Determine the (X, Y) coordinate at the center of the cell enclosing the given text.  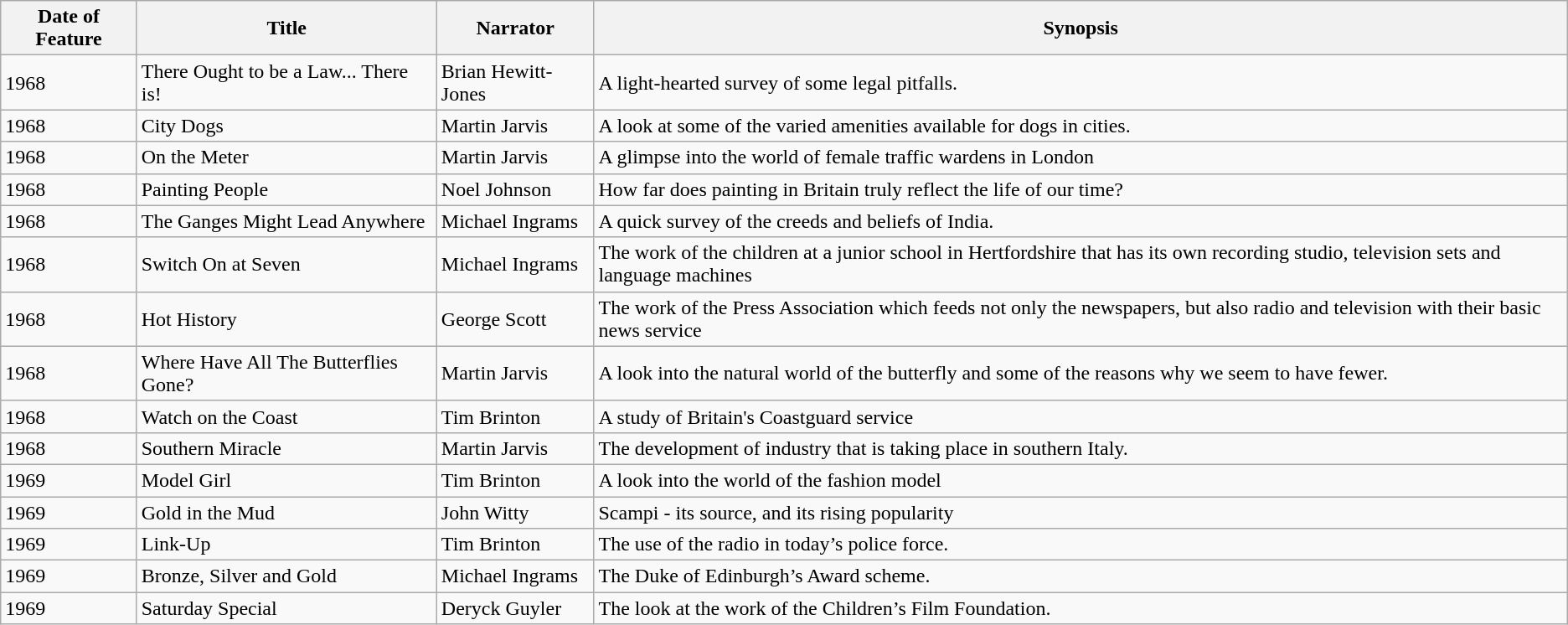
Saturday Special (286, 608)
A quick survey of the creeds and beliefs of India. (1081, 221)
Switch On at Seven (286, 265)
A study of Britain's Coastguard service (1081, 416)
Narrator (515, 28)
John Witty (515, 512)
A look into the natural world of the butterfly and some of the reasons why we seem to have fewer. (1081, 374)
A light-hearted survey of some legal pitfalls. (1081, 82)
Where Have All The Butterflies Gone? (286, 374)
Southern Miracle (286, 448)
Link-Up (286, 545)
A glimpse into the world of female traffic wardens in London (1081, 158)
The use of the radio in today’s police force. (1081, 545)
A look into the world of the fashion model (1081, 480)
Painting People (286, 189)
The look at the work of the Children’s Film Foundation. (1081, 608)
There Ought to be a Law... There is! (286, 82)
Synopsis (1081, 28)
Model Girl (286, 480)
On the Meter (286, 158)
Hot History (286, 318)
Bronze, Silver and Gold (286, 576)
Brian Hewitt-Jones (515, 82)
Deryck Guyler (515, 608)
Noel Johnson (515, 189)
The work of the children at a junior school in Hertfordshire that has its own recording studio, television sets and language machines (1081, 265)
Date of Feature (69, 28)
How far does painting in Britain truly reflect the life of our time? (1081, 189)
The Ganges Might Lead Anywhere (286, 221)
Scampi - its source, and its rising popularity (1081, 512)
City Dogs (286, 126)
Watch on the Coast (286, 416)
The work of the Press Association which feeds not only the newspapers, but also radio and television with their basic news service (1081, 318)
George Scott (515, 318)
The Duke of Edinburgh’s Award scheme. (1081, 576)
Title (286, 28)
The development of industry that is taking place in southern Italy. (1081, 448)
A look at some of the varied amenities available for dogs in cities. (1081, 126)
Gold in the Mud (286, 512)
